Return the (X, Y) coordinate for the center point of the cell that contains the specified text.  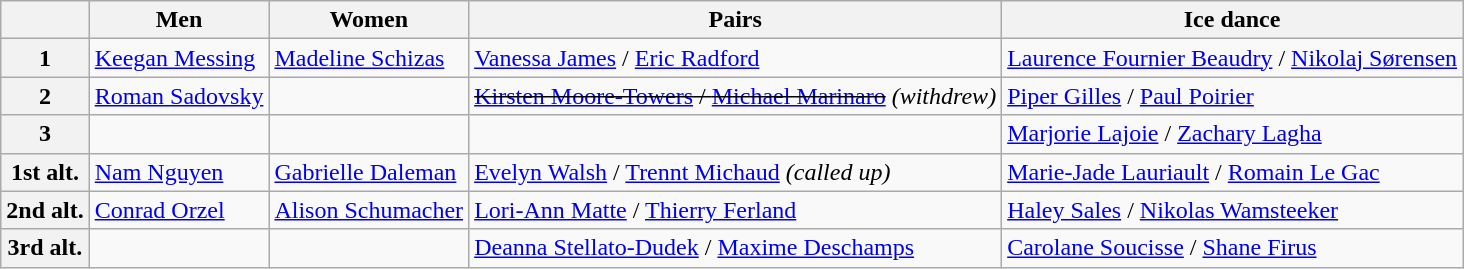
Carolane Soucisse / Shane Firus (1232, 248)
Gabrielle Daleman (369, 172)
Haley Sales / Nikolas Wamsteeker (1232, 210)
Vanessa James / Eric Radford (736, 58)
3 (45, 134)
Evelyn Walsh / Trennt Michaud (called up) (736, 172)
Pairs (736, 20)
2 (45, 96)
Lori-Ann Matte / Thierry Ferland (736, 210)
Kirsten Moore-Towers / Michael Marinaro (withdrew) (736, 96)
Ice dance (1232, 20)
3rd alt. (45, 248)
Conrad Orzel (179, 210)
1st alt. (45, 172)
Alison Schumacher (369, 210)
Roman Sadovsky (179, 96)
Laurence Fournier Beaudry / Nikolaj Sørensen (1232, 58)
Men (179, 20)
Piper Gilles / Paul Poirier (1232, 96)
Madeline Schizas (369, 58)
Marjorie Lajoie / Zachary Lagha (1232, 134)
Deanna Stellato-Dudek / Maxime Deschamps (736, 248)
Nam Nguyen (179, 172)
2nd alt. (45, 210)
1 (45, 58)
Women (369, 20)
Marie-Jade Lauriault / Romain Le Gac (1232, 172)
Keegan Messing (179, 58)
